Locate the cell with the specified text and output its (X, Y) center coordinate. 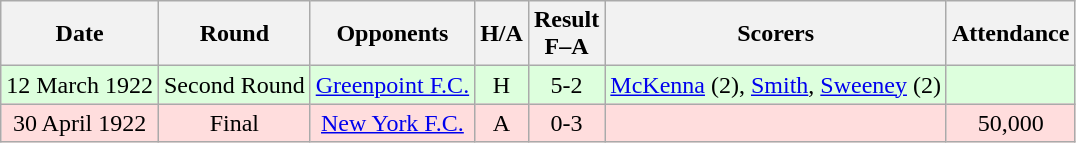
Round (234, 34)
New York F.C. (392, 123)
30 April 1922 (80, 123)
Opponents (392, 34)
McKenna (2), Smith, Sweeney (2) (776, 85)
A (502, 123)
Final (234, 123)
Date (80, 34)
H (502, 85)
Greenpoint F.C. (392, 85)
Scorers (776, 34)
5-2 (566, 85)
50,000 (1010, 123)
Second Round (234, 85)
0-3 (566, 123)
ResultF–A (566, 34)
H/A (502, 34)
Attendance (1010, 34)
12 March 1922 (80, 85)
